From the cell containing the given text, extract its center point as (x, y) coordinate. 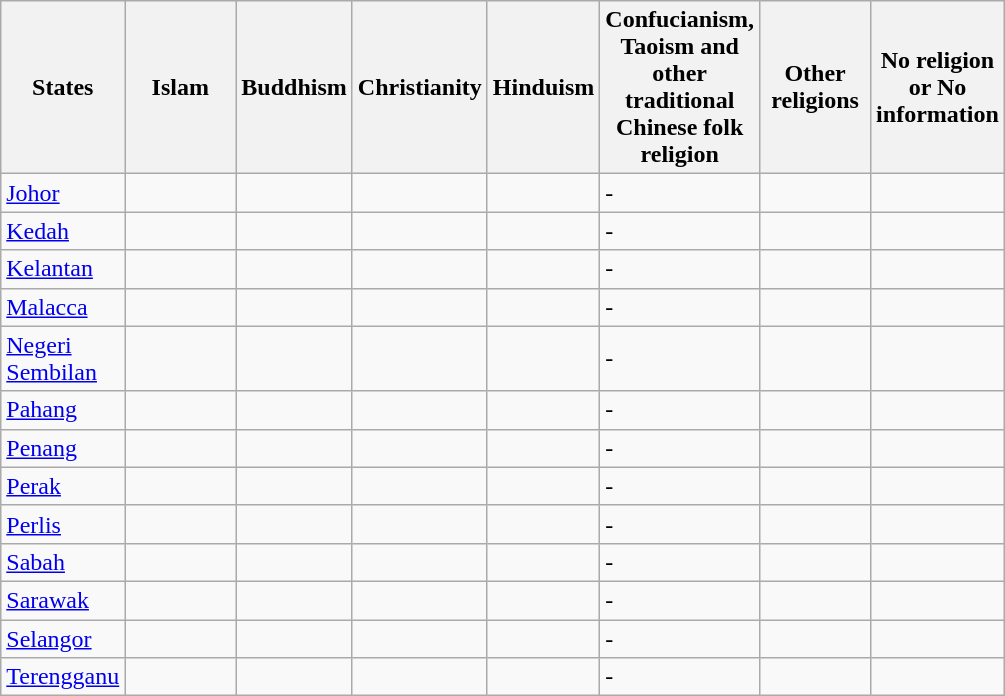
Terengganu (63, 677)
Perak (63, 486)
Confucianism, Taoism and other traditional Chinese folk religion (680, 88)
No religion or No information (938, 88)
Islam (180, 88)
Sarawak (63, 600)
States (63, 88)
Johor (63, 193)
Other religions (816, 88)
Kelantan (63, 269)
Negeri Sembilan (63, 358)
Sabah (63, 562)
Malacca (63, 307)
Hinduism (543, 88)
Perlis (63, 524)
Kedah (63, 231)
Buddhism (294, 88)
Pahang (63, 410)
Christianity (420, 88)
Selangor (63, 639)
Penang (63, 448)
